From the cell containing the given text, extract its center point as [x, y] coordinate. 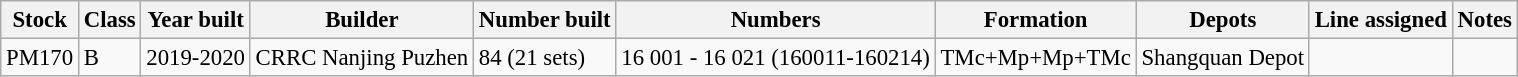
Shangquan Depot [1222, 58]
Notes [1484, 20]
CRRC Nanjing Puzhen [362, 58]
2019-2020 [196, 58]
Line assigned [1380, 20]
Numbers [776, 20]
Depots [1222, 20]
B [110, 58]
Number built [545, 20]
Class [110, 20]
16 001 - 16 021 (160011-160214) [776, 58]
TMc+Mp+Mp+TMc [1036, 58]
84 (21 sets) [545, 58]
Formation [1036, 20]
Builder [362, 20]
Stock [40, 20]
PM170 [40, 58]
Year built [196, 20]
